Return [x, y] of the center of cell containing provided text 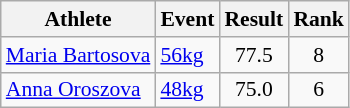
6 [318, 90]
Athlete [78, 19]
8 [318, 55]
Event [187, 19]
56kg [187, 55]
Rank [318, 19]
48kg [187, 90]
Maria Bartosova [78, 55]
77.5 [254, 55]
Result [254, 19]
75.0 [254, 90]
Anna Oroszova [78, 90]
